Provide the [X, Y] coordinate of the cell's center where the given text is located.  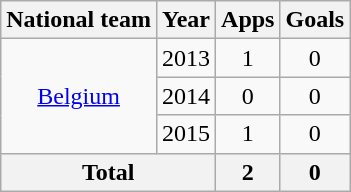
Goals [315, 20]
2013 [186, 58]
Apps [248, 20]
Year [186, 20]
Belgium [79, 96]
National team [79, 20]
2015 [186, 134]
Total [108, 172]
2014 [186, 96]
2 [248, 172]
